Pinpoint the cell where the given text exists, returning its (x, y) midpoint coordinate. 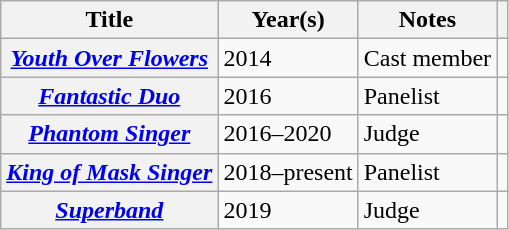
Title (110, 20)
2016–2020 (288, 134)
2019 (288, 210)
Youth Over Flowers (110, 58)
Cast member (427, 58)
2016 (288, 96)
Fantastic Duo (110, 96)
King of Mask Singer (110, 172)
2014 (288, 58)
Phantom Singer (110, 134)
Superband (110, 210)
2018–present (288, 172)
Notes (427, 20)
Year(s) (288, 20)
